Pinpoint the cell where the given text exists, returning its (x, y) midpoint coordinate. 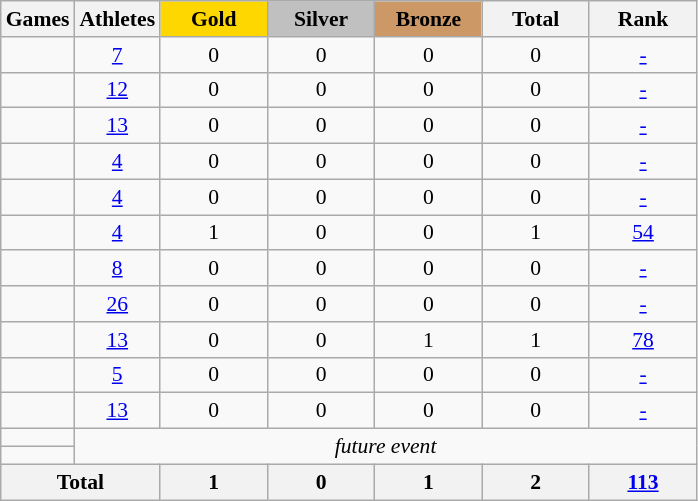
113 (642, 482)
26 (117, 304)
8 (117, 269)
54 (642, 233)
2 (536, 482)
Athletes (117, 19)
future event (385, 447)
7 (117, 55)
Rank (642, 19)
Bronze (428, 19)
5 (117, 375)
78 (642, 340)
Silver (320, 19)
12 (117, 90)
Games (38, 19)
Gold (214, 19)
